Return (x, y) of the center of cell containing provided text 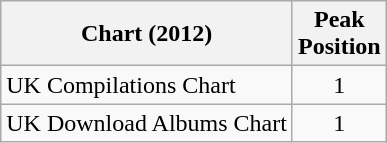
Chart (2012) (147, 34)
PeakPosition (339, 34)
UK Compilations Chart (147, 85)
UK Download Albums Chart (147, 123)
